Scan for the cell matching the given text and deliver its (x, y) coordinate at center. 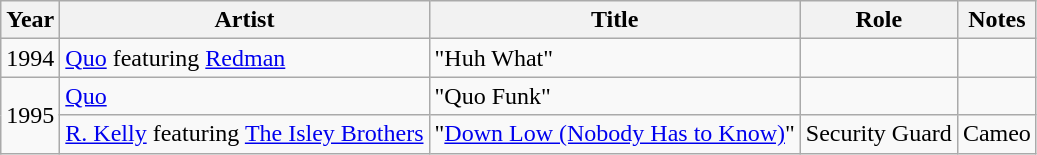
Artist (244, 20)
Quo featuring Redman (244, 58)
R. Kelly featuring The Isley Brothers (244, 134)
Notes (996, 20)
1995 (30, 115)
Year (30, 20)
"Huh What" (614, 58)
"Down Low (Nobody Has to Know)" (614, 134)
1994 (30, 58)
Cameo (996, 134)
"Quo Funk" (614, 96)
Security Guard (878, 134)
Quo (244, 96)
Title (614, 20)
Role (878, 20)
